Return the (X, Y) coordinate for the center point of the cell that contains the specified text.  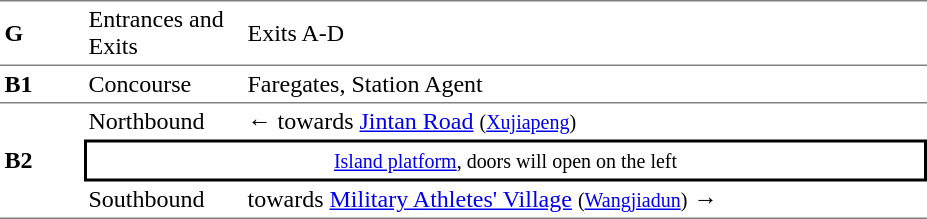
Exits A-D (585, 32)
Faregates, Station Agent (585, 84)
Northbound (164, 122)
G (42, 32)
Concourse (164, 84)
Island platform, doors will open on the left (506, 161)
Entrances and Exits (164, 32)
← towards Jintan Road (Xujiapeng) (585, 122)
B1 (42, 84)
